Search for the cell housing the specified text and yield its [x, y] center coordinate. 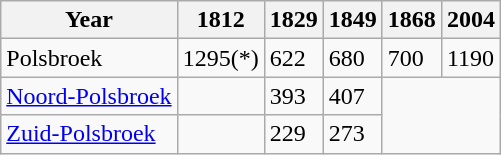
Zuid-Polsbroek [89, 134]
1812 [220, 20]
1190 [470, 58]
1868 [412, 20]
1849 [352, 20]
1295(*) [220, 58]
393 [294, 96]
Polsbroek [89, 58]
1829 [294, 20]
229 [294, 134]
2004 [470, 20]
273 [352, 134]
700 [412, 58]
622 [294, 58]
Year [89, 20]
Noord-Polsbroek [89, 96]
680 [352, 58]
407 [352, 96]
